Extract the [X, Y] coordinate from the center of the cell holding the provided text.  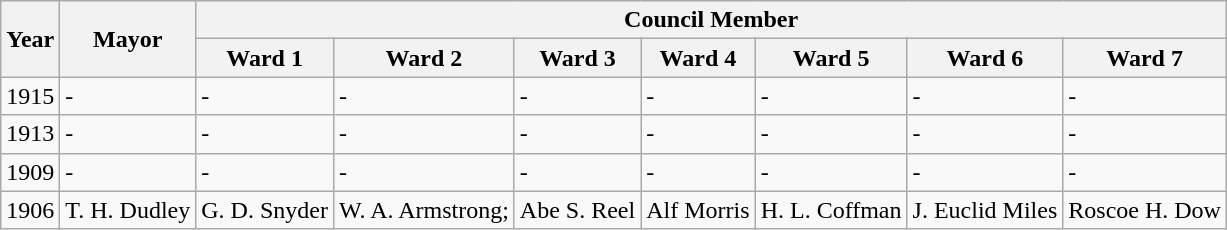
W. A. Armstrong; [424, 210]
Year [30, 39]
H. L. Coffman [831, 210]
Ward 2 [424, 58]
Ward 1 [265, 58]
1906 [30, 210]
1913 [30, 134]
J. Euclid Miles [985, 210]
1915 [30, 96]
Abe S. Reel [577, 210]
Ward 4 [698, 58]
T. H. Dudley [128, 210]
G. D. Snyder [265, 210]
Ward 3 [577, 58]
Ward 6 [985, 58]
1909 [30, 172]
Ward 5 [831, 58]
Mayor [128, 39]
Ward 7 [1145, 58]
Council Member [712, 20]
Roscoe H. Dow [1145, 210]
Alf Morris [698, 210]
